Locate the cell with the specified text and output its [X, Y] center coordinate. 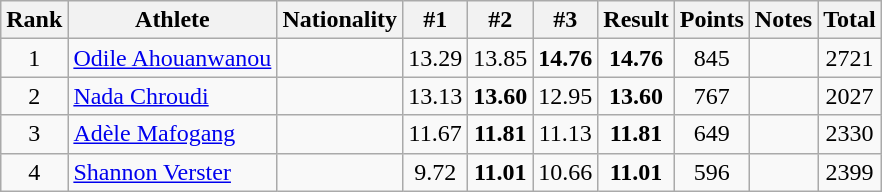
11.67 [436, 134]
Rank [34, 20]
2330 [850, 134]
#1 [436, 20]
#2 [500, 20]
Nada Chroudi [172, 96]
Adèle Mafogang [172, 134]
13.29 [436, 58]
13.85 [500, 58]
845 [712, 58]
Shannon Verster [172, 172]
1 [34, 58]
Result [636, 20]
13.13 [436, 96]
11.13 [566, 134]
2399 [850, 172]
4 [34, 172]
#3 [566, 20]
2027 [850, 96]
Notes [783, 20]
596 [712, 172]
10.66 [566, 172]
Odile Ahouanwanou [172, 58]
Nationality [340, 20]
649 [712, 134]
3 [34, 134]
9.72 [436, 172]
Athlete [172, 20]
Points [712, 20]
2 [34, 96]
2721 [850, 58]
12.95 [566, 96]
767 [712, 96]
Total [850, 20]
